Search for the cell housing the specified text and yield its (x, y) center coordinate. 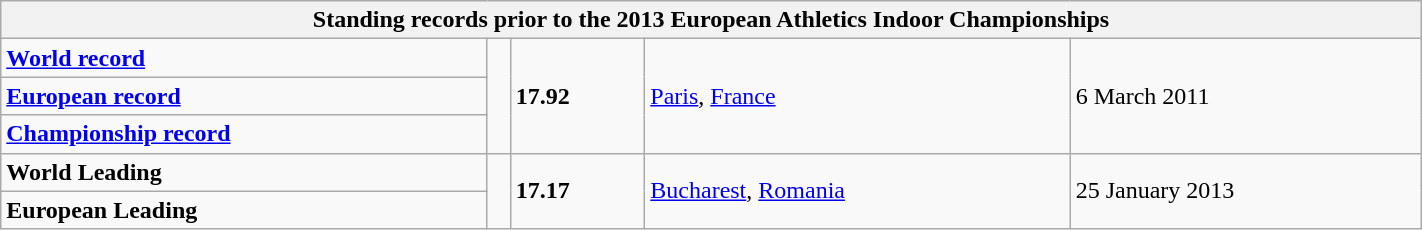
Championship record (244, 134)
World Leading (244, 172)
6 March 2011 (1246, 96)
17.92 (578, 96)
25 January 2013 (1246, 191)
Bucharest, Romania (858, 191)
World record (244, 58)
17.17 (578, 191)
European Leading (244, 210)
Paris, France (858, 96)
Standing records prior to the 2013 European Athletics Indoor Championships (711, 20)
European record (244, 96)
